Return the (X, Y) coordinate for the center point of the cell that contains the specified text.  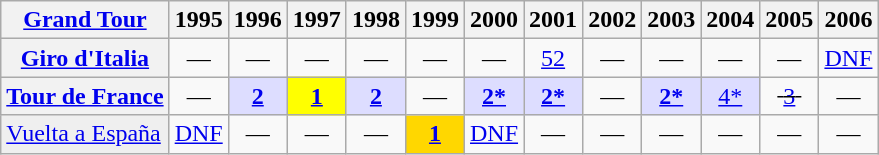
1997 (316, 20)
2000 (494, 20)
2005 (790, 20)
4* (730, 96)
1995 (198, 20)
3 (790, 96)
Vuelta a España (85, 134)
52 (554, 58)
1996 (258, 20)
1998 (376, 20)
2004 (730, 20)
Tour de France (85, 96)
2002 (612, 20)
2003 (672, 20)
2006 (848, 20)
Giro d'Italia (85, 58)
1999 (434, 20)
2001 (554, 20)
Grand Tour (85, 20)
